Capture the cell that displays the provided text and extract its (X, Y) central coordinate. 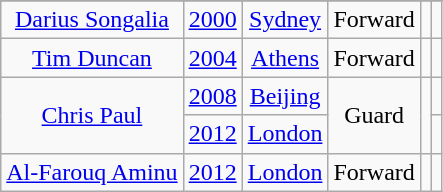
Al-Farouq Aminu (92, 172)
2008 (212, 96)
Guard (374, 115)
Darius Songalia (92, 20)
2004 (212, 58)
Sydney (285, 20)
Chris Paul (92, 115)
2000 (212, 20)
Athens (285, 58)
Tim Duncan (92, 58)
Beijing (285, 96)
